Locate the cell with the specified text and output its [x, y] center coordinate. 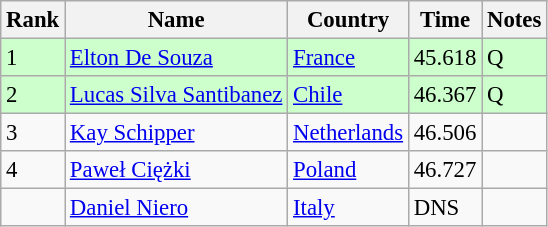
Italy [348, 208]
46.727 [444, 170]
France [348, 58]
Lucas Silva Santibanez [176, 95]
Rank [33, 20]
DNS [444, 208]
Kay Schipper [176, 133]
45.618 [444, 58]
Daniel Niero [176, 208]
2 [33, 95]
3 [33, 133]
Elton De Souza [176, 58]
4 [33, 170]
46.506 [444, 133]
Netherlands [348, 133]
Time [444, 20]
Paweł Ciężki [176, 170]
Name [176, 20]
Chile [348, 95]
Notes [514, 20]
1 [33, 58]
Country [348, 20]
46.367 [444, 95]
Poland [348, 170]
